Search for the cell housing the specified text and yield its (x, y) center coordinate. 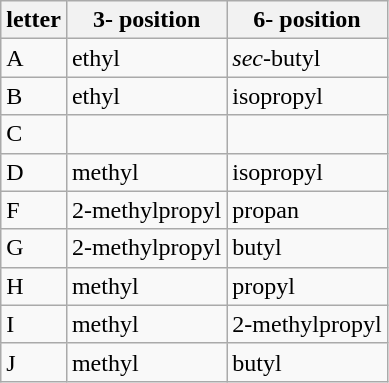
B (34, 96)
sec-butyl (307, 58)
propan (307, 210)
F (34, 210)
I (34, 324)
J (34, 362)
3- position (146, 20)
C (34, 134)
H (34, 286)
D (34, 172)
6- position (307, 20)
propyl (307, 286)
letter (34, 20)
G (34, 248)
A (34, 58)
